Determine the [X, Y] coordinate at the center of the cell enclosing the given text.  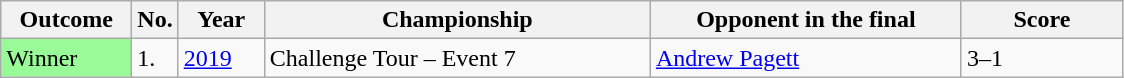
3–1 [1042, 58]
Score [1042, 20]
No. [155, 20]
Outcome [66, 20]
Championship [457, 20]
Andrew Pagett [806, 58]
Opponent in the final [806, 20]
Winner [66, 58]
1. [155, 58]
Challenge Tour – Event 7 [457, 58]
Year [221, 20]
2019 [221, 58]
